Return the [X, Y] coordinate for the center point of the cell that contains the specified text.  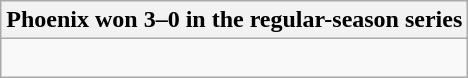
Phoenix won 3–0 in the regular-season series [234, 20]
